Search for the cell housing the specified text and yield its [x, y] center coordinate. 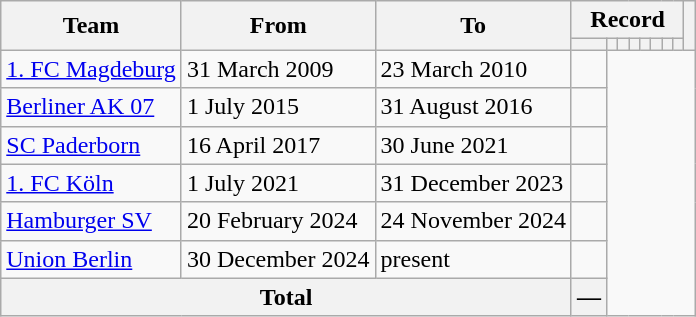
24 November 2024 [473, 221]
Total [286, 297]
SC Paderborn [92, 145]
1. FC Köln [92, 183]
30 June 2021 [473, 145]
31 March 2009 [278, 69]
31 August 2016 [473, 107]
23 March 2010 [473, 69]
31 December 2023 [473, 183]
— [588, 297]
1 July 2015 [278, 107]
16 April 2017 [278, 145]
From [278, 26]
1. FC Magdeburg [92, 69]
To [473, 26]
Hamburger SV [92, 221]
Team [92, 26]
Union Berlin [92, 259]
30 December 2024 [278, 259]
Record [627, 20]
1 July 2021 [278, 183]
Berliner AK 07 [92, 107]
20 February 2024 [278, 221]
present [473, 259]
